Detect which cell encompasses the target text, then output its [X, Y] center coordinate. 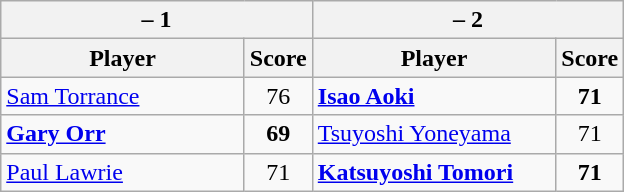
Katsuyoshi Tomori [434, 172]
– 1 [157, 20]
76 [278, 96]
Tsuyoshi Yoneyama [434, 134]
Paul Lawrie [123, 172]
Isao Aoki [434, 96]
69 [278, 134]
– 2 [468, 20]
Sam Torrance [123, 96]
Gary Orr [123, 134]
